Identify which cell holds the provided text, then report its [X, Y] central coordinate. 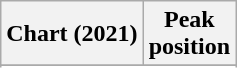
Peakposition [189, 34]
Chart (2021) [72, 34]
